From the cell containing the given text, extract its center point as [X, Y] coordinate. 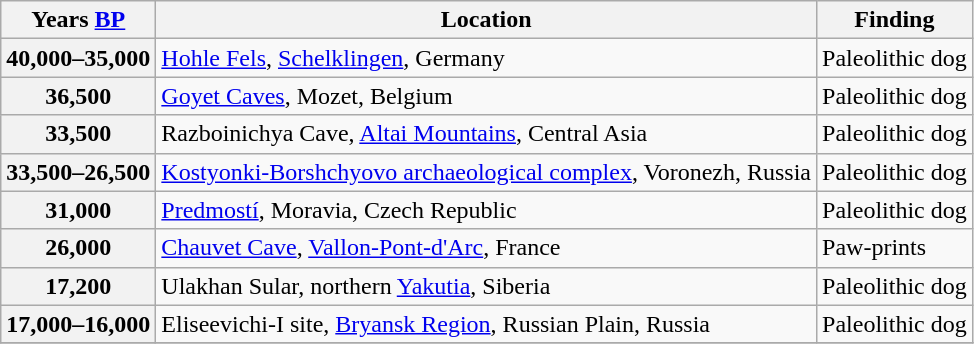
Ulakhan Sular, northern Yakutia, Siberia [486, 286]
Finding [895, 20]
26,000 [78, 248]
Hohle Fels, Schelklingen, Germany [486, 58]
31,000 [78, 210]
Predmostí, Moravia, Czech Republic [486, 210]
Kostyonki-Borshchyovo archaeological complex, Voronezh, Russia [486, 172]
Razboinichya Cave, Altai Mountains, Central Asia [486, 134]
33,500–26,500 [78, 172]
Eliseevichi-I site, Bryansk Region, Russian Plain, Russia [486, 324]
Goyet Caves, Mozet, Belgium [486, 96]
Paw-prints [895, 248]
33,500 [78, 134]
17,000–16,000 [78, 324]
Location [486, 20]
Chauvet Cave, Vallon-Pont-d'Arc, France [486, 248]
17,200 [78, 286]
Years BP [78, 20]
36,500 [78, 96]
40,000–35,000 [78, 58]
